Identify which cell holds the provided text, then report its (x, y) central coordinate. 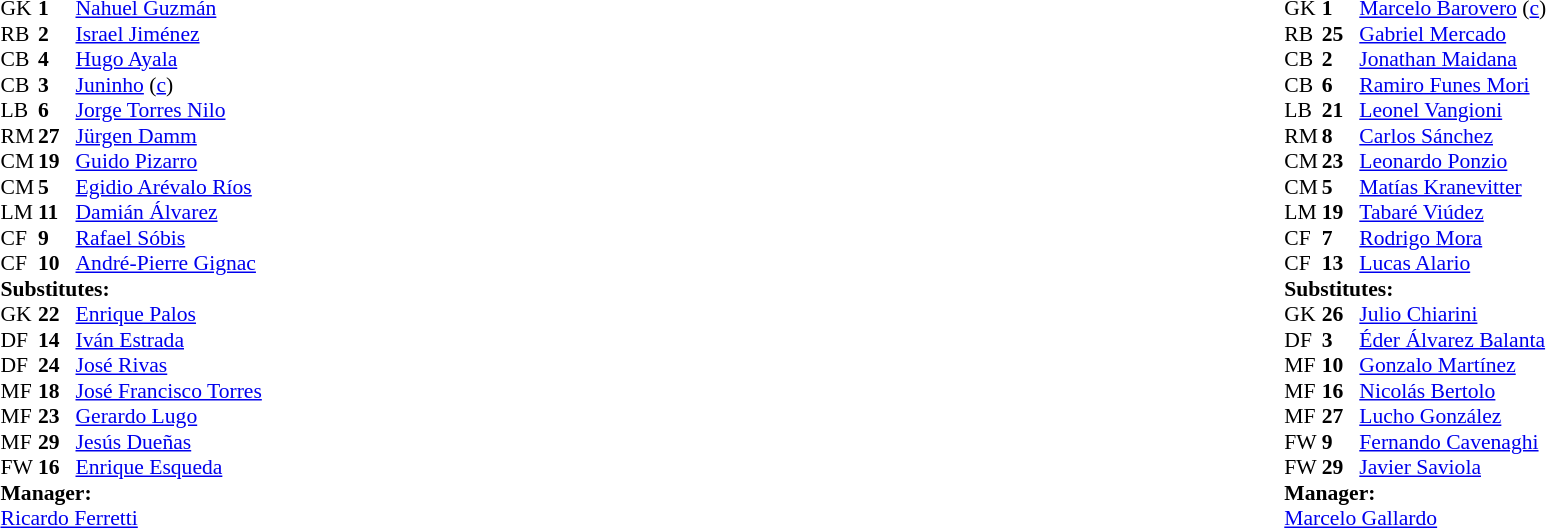
8 (1341, 136)
Gonzalo Martínez (1452, 365)
Lucas Alario (1452, 263)
7 (1341, 238)
André-Pierre Gignac (169, 263)
Jesús Dueñas (169, 442)
18 (57, 391)
Enrique Esqueda (169, 467)
Hugo Ayala (169, 59)
Javier Saviola (1452, 467)
26 (1341, 315)
13 (1341, 263)
Iván Estrada (169, 340)
Gerardo Lugo (169, 417)
Damián Álvarez (169, 213)
Juninho (c) (169, 85)
Fernando Cavenaghi (1452, 442)
Egidio Arévalo Ríos (169, 187)
4 (57, 59)
José Francisco Torres (169, 391)
14 (57, 340)
Guido Pizarro (169, 161)
Éder Álvarez Balanta (1452, 340)
22 (57, 315)
11 (57, 213)
Israel Jiménez (169, 34)
Julio Chiarini (1452, 315)
Jonathan Maidana (1452, 59)
Ramiro Funes Mori (1452, 85)
Nicolás Bertolo (1452, 391)
Matías Kranevitter (1452, 187)
Gabriel Mercado (1452, 34)
Jorge Torres Nilo (169, 111)
21 (1341, 111)
Leonardo Ponzio (1452, 161)
Tabaré Viúdez (1452, 213)
24 (57, 365)
Carlos Sánchez (1452, 136)
Leonel Vangioni (1452, 111)
Enrique Palos (169, 315)
Rafael Sóbis (169, 238)
Lucho González (1452, 417)
José Rivas (169, 365)
25 (1341, 34)
Rodrigo Mora (1452, 238)
Jürgen Damm (169, 136)
